Detect which cell encompasses the target text, then output its [X, Y] center coordinate. 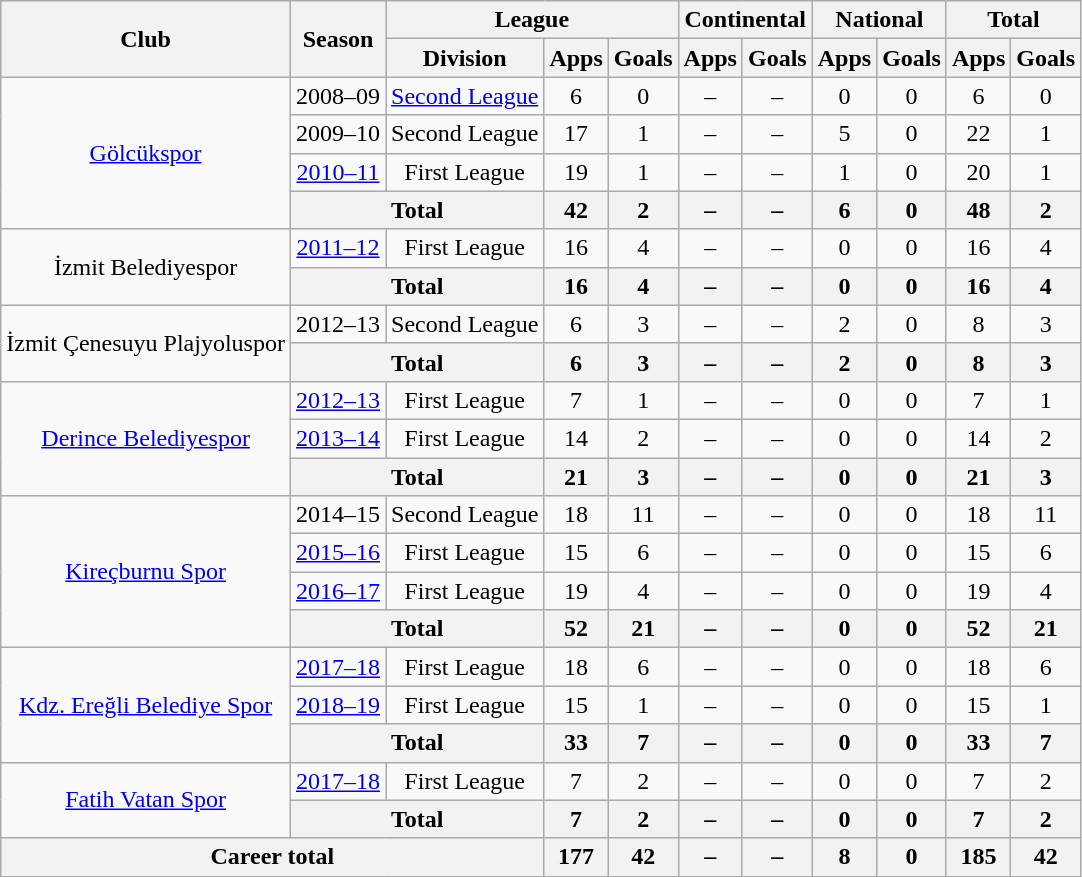
20 [978, 172]
2008–09 [338, 96]
2011–12 [338, 248]
Gölcükspor [146, 153]
Continental [745, 20]
Kdz. Ereğli Belediye Spor [146, 705]
2014–15 [338, 515]
Fatih Vatan Spor [146, 800]
185 [978, 857]
22 [978, 134]
2009–10 [338, 134]
Derince Belediyespor [146, 438]
Career total [272, 857]
2015–16 [338, 553]
2010–11 [338, 172]
177 [576, 857]
Season [338, 39]
Kireçburnu Spor [146, 572]
5 [844, 134]
48 [978, 210]
İzmit Belediyespor [146, 267]
National [879, 20]
Division [465, 58]
2018–19 [338, 705]
Club [146, 39]
2016–17 [338, 591]
İzmit Çenesuyu Plajyoluspor [146, 343]
17 [576, 134]
2013–14 [338, 438]
League [532, 20]
